Return (X, Y) of the center of cell containing provided text 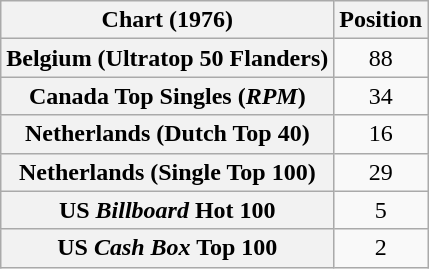
Netherlands (Single Top 100) (168, 172)
Position (381, 20)
US Billboard Hot 100 (168, 210)
Chart (1976) (168, 20)
34 (381, 96)
16 (381, 134)
Belgium (Ultratop 50 Flanders) (168, 58)
Canada Top Singles (RPM) (168, 96)
5 (381, 210)
29 (381, 172)
Netherlands (Dutch Top 40) (168, 134)
US Cash Box Top 100 (168, 248)
88 (381, 58)
2 (381, 248)
